Identify which cell holds the provided text, then report its (x, y) central coordinate. 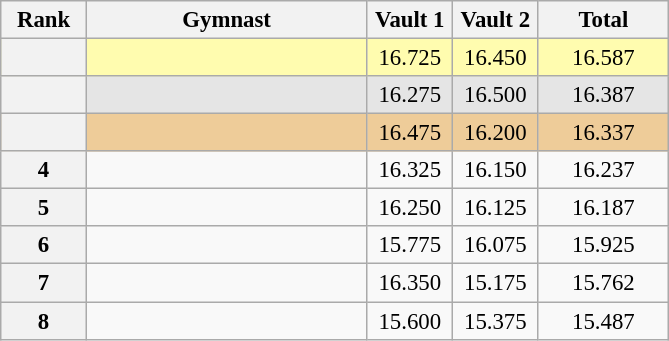
8 (44, 321)
15.175 (496, 283)
15.775 (410, 245)
4 (44, 170)
Rank (44, 20)
16.387 (604, 95)
15.487 (604, 321)
16.275 (410, 95)
16.350 (410, 283)
16.187 (604, 208)
Gymnast (226, 20)
16.237 (604, 170)
16.725 (410, 58)
16.587 (604, 58)
16.200 (496, 133)
16.325 (410, 170)
Vault 1 (410, 20)
7 (44, 283)
Total (604, 20)
16.475 (410, 133)
15.762 (604, 283)
16.125 (496, 208)
15.925 (604, 245)
16.337 (604, 133)
16.500 (496, 95)
16.150 (496, 170)
5 (44, 208)
16.075 (496, 245)
15.375 (496, 321)
6 (44, 245)
16.250 (410, 208)
15.600 (410, 321)
Vault 2 (496, 20)
16.450 (496, 58)
